Identify which cell holds the provided text, then report its [x, y] central coordinate. 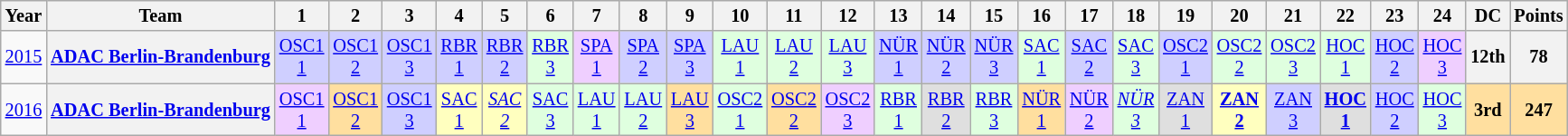
2016 [24, 110]
DC [1488, 15]
1 [302, 15]
SPA1 [597, 57]
15 [995, 15]
Points [1539, 15]
19 [1185, 15]
12 [848, 15]
3rd [1488, 110]
13 [899, 15]
78 [1539, 57]
247 [1539, 110]
4 [458, 15]
ZAN3 [1293, 110]
3 [410, 15]
SPA2 [643, 57]
16 [1042, 15]
6 [550, 15]
18 [1136, 15]
5 [505, 15]
ZAN2 [1240, 110]
24 [1443, 15]
20 [1240, 15]
Year [24, 15]
10 [741, 15]
2015 [24, 57]
22 [1346, 15]
8 [643, 15]
11 [794, 15]
12th [1488, 57]
23 [1394, 15]
ZAN1 [1185, 110]
14 [946, 15]
21 [1293, 15]
SPA3 [690, 57]
Team [161, 15]
17 [1089, 15]
2 [355, 15]
9 [690, 15]
7 [597, 15]
